Locate the cell with the specified text and output its [x, y] center coordinate. 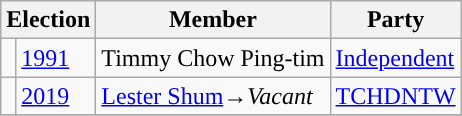
Timmy Chow Ping-tim [213, 58]
2019 [56, 96]
1991 [56, 58]
Independent [396, 58]
Lester Shum→Vacant [213, 96]
TCHDNTW [396, 96]
Election [48, 20]
Member [213, 20]
Party [396, 20]
